Scan for the cell matching the given text and deliver its [X, Y] coordinate at center. 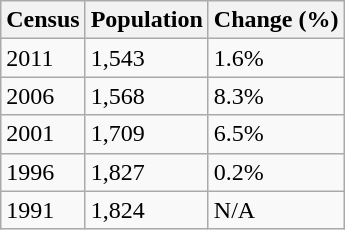
1.6% [276, 58]
0.2% [276, 172]
N/A [276, 210]
6.5% [276, 134]
1,827 [146, 172]
1,709 [146, 134]
Change (%) [276, 20]
2006 [43, 96]
8.3% [276, 96]
1991 [43, 210]
Census [43, 20]
1,824 [146, 210]
1,543 [146, 58]
Population [146, 20]
2001 [43, 134]
1996 [43, 172]
2011 [43, 58]
1,568 [146, 96]
